Identify which cell holds the provided text, then report its (x, y) central coordinate. 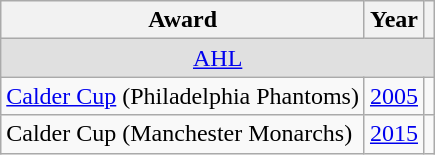
2015 (394, 134)
AHL (218, 58)
2005 (394, 96)
Year (394, 20)
Calder Cup (Manchester Monarchs) (183, 134)
Calder Cup (Philadelphia Phantoms) (183, 96)
Award (183, 20)
